Capture the cell that displays the provided text and extract its (X, Y) central coordinate. 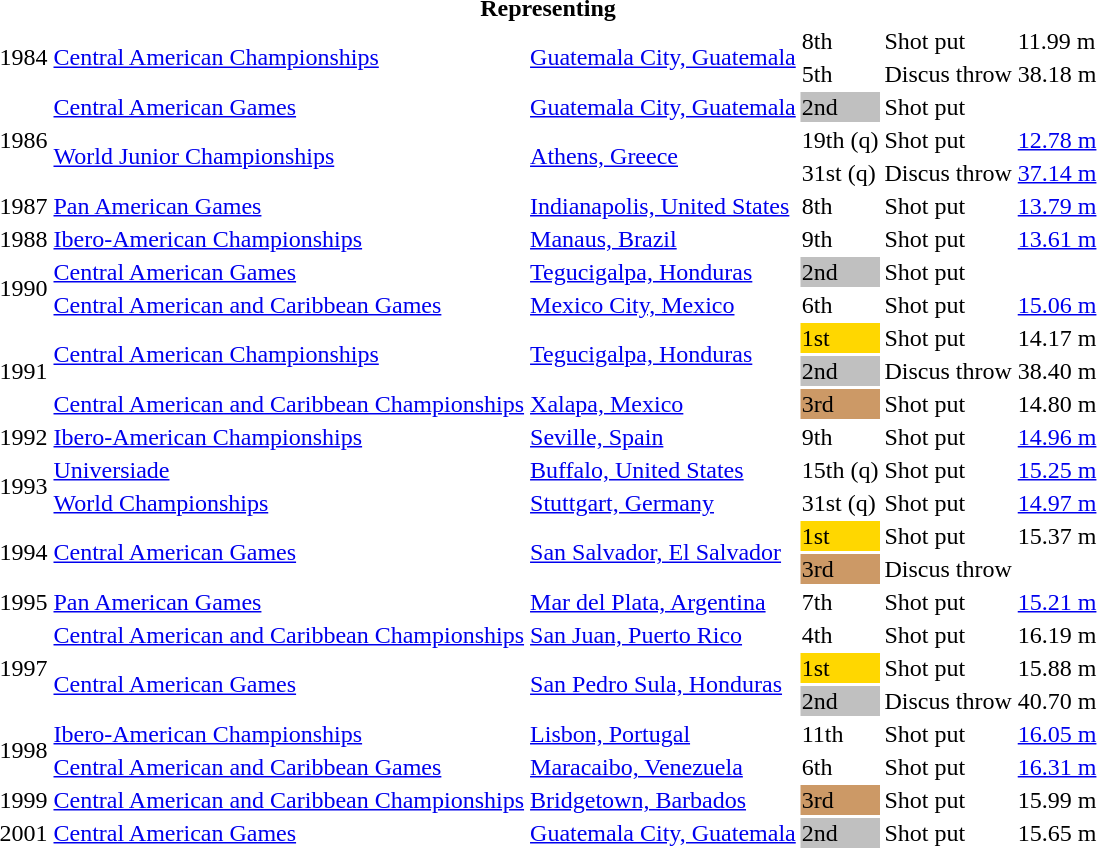
Mexico City, Mexico (664, 305)
19th (q) (840, 140)
Universiade (289, 470)
Bridgetown, Barbados (664, 800)
Maracaibo, Venezuela (664, 767)
Stuttgart, Germany (664, 503)
11th (840, 734)
Indianapolis, United States (664, 206)
World Junior Championships (289, 156)
Athens, Greece (664, 156)
San Pedro Sula, Honduras (664, 684)
Mar del Plata, Argentina (664, 602)
San Juan, Puerto Rico (664, 635)
San Salvador, El Salvador (664, 552)
5th (840, 74)
4th (840, 635)
7th (840, 602)
15th (q) (840, 470)
Seville, Spain (664, 437)
Buffalo, United States (664, 470)
World Championships (289, 503)
Manaus, Brazil (664, 239)
Xalapa, Mexico (664, 404)
Lisbon, Portugal (664, 734)
